Scan for the cell matching the given text and deliver its (x, y) coordinate at center. 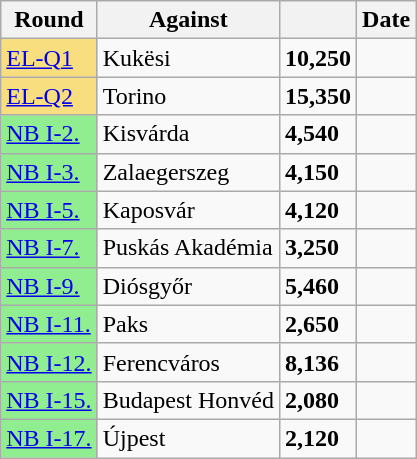
2,080 (318, 400)
Puskás Akadémia (188, 248)
NB I-3. (49, 172)
NB I-5. (49, 210)
EL-Q1 (49, 58)
Budapest Honvéd (188, 400)
5,460 (318, 286)
NB I-15. (49, 400)
NB I-12. (49, 362)
Kisvárda (188, 134)
Paks (188, 324)
3,250 (318, 248)
4,540 (318, 134)
Zalaegerszeg (188, 172)
2,120 (318, 438)
NB I-7. (49, 248)
Diósgyőr (188, 286)
Date (386, 20)
Kaposvár (188, 210)
NB I-9. (49, 286)
NB I-17. (49, 438)
4,150 (318, 172)
4,120 (318, 210)
Against (188, 20)
Round (49, 20)
NB I-2. (49, 134)
10,250 (318, 58)
2,650 (318, 324)
NB I-11. (49, 324)
Ferencváros (188, 362)
Torino (188, 96)
Kukësi (188, 58)
EL-Q2 (49, 96)
Újpest (188, 438)
8,136 (318, 362)
15,350 (318, 96)
